From the cell containing the given text, extract its center point as [X, Y] coordinate. 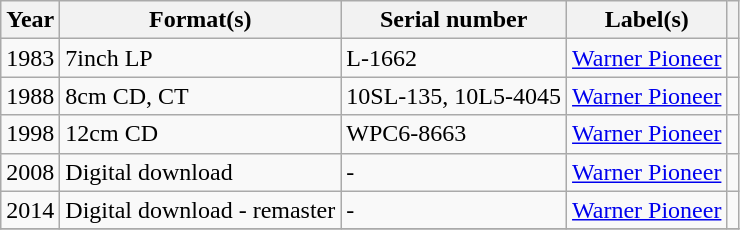
Digital download - remaster [200, 210]
12cm CD [200, 134]
2014 [30, 210]
Label(s) [647, 20]
1998 [30, 134]
10SL-135, 10L5-4045 [454, 96]
7inch LP [200, 58]
8cm CD, CT [200, 96]
Year [30, 20]
1983 [30, 58]
WPC6-8663 [454, 134]
Format(s) [200, 20]
Digital download [200, 172]
1988 [30, 96]
Serial number [454, 20]
2008 [30, 172]
L-1662 [454, 58]
